Detect which cell encompasses the target text, then output its (x, y) center coordinate. 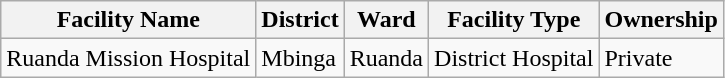
Ward (386, 20)
Ownership (661, 20)
Facility Type (514, 20)
Private (661, 58)
Facility Name (128, 20)
Ruanda Mission Hospital (128, 58)
District (300, 20)
District Hospital (514, 58)
Ruanda (386, 58)
Mbinga (300, 58)
